Identify which cell holds the provided text, then report its (X, Y) central coordinate. 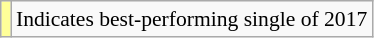
Indicates best-performing single of 2017 (192, 19)
